Identify which cell holds the provided text, then report its (X, Y) central coordinate. 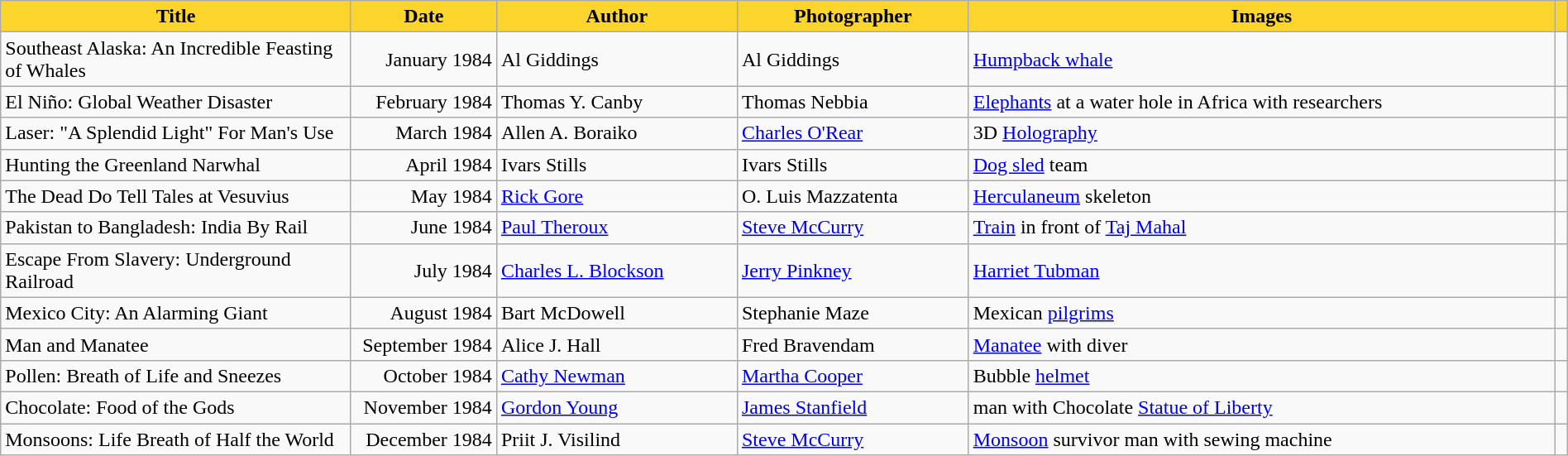
Charles L. Blockson (617, 270)
3D Holography (1261, 133)
September 1984 (423, 344)
Pollen: Breath of Life and Sneezes (176, 376)
Thomas Nebbia (853, 102)
Fred Bravendam (853, 344)
Bart McDowell (617, 313)
Photographer (853, 17)
O. Luis Mazzatenta (853, 196)
Chocolate: Food of the Gods (176, 407)
Cathy Newman (617, 376)
Jerry Pinkney (853, 270)
Allen A. Boraiko (617, 133)
November 1984 (423, 407)
Pakistan to Bangladesh: India By Rail (176, 228)
Manatee with diver (1261, 344)
Southeast Alaska: An Incredible Feasting of Whales (176, 60)
Rick Gore (617, 196)
Monsoons: Life Breath of Half the World (176, 439)
July 1984 (423, 270)
Images (1261, 17)
December 1984 (423, 439)
man with Chocolate Statue of Liberty (1261, 407)
Laser: "A Splendid Light" For Man's Use (176, 133)
Train in front of Taj Mahal (1261, 228)
Thomas Y. Canby (617, 102)
Harriet Tubman (1261, 270)
Man and Manatee (176, 344)
Date (423, 17)
Author (617, 17)
Stephanie Maze (853, 313)
Humpback whale (1261, 60)
The Dead Do Tell Tales at Vesuvius (176, 196)
February 1984 (423, 102)
Mexico City: An Alarming Giant (176, 313)
October 1984 (423, 376)
Dog sled team (1261, 165)
Martha Cooper (853, 376)
Elephants at a water hole in Africa with researchers (1261, 102)
Herculaneum skeleton (1261, 196)
Alice J. Hall (617, 344)
Gordon Young (617, 407)
Charles O'Rear (853, 133)
Title (176, 17)
Monsoon survivor man with sewing machine (1261, 439)
Paul Theroux (617, 228)
James Stanfield (853, 407)
May 1984 (423, 196)
Escape From Slavery: Underground Railroad (176, 270)
June 1984 (423, 228)
Mexican pilgrims (1261, 313)
January 1984 (423, 60)
August 1984 (423, 313)
March 1984 (423, 133)
Bubble helmet (1261, 376)
Hunting the Greenland Narwhal (176, 165)
Priit J. Visilind (617, 439)
April 1984 (423, 165)
El Niño: Global Weather Disaster (176, 102)
